Detect which cell encompasses the target text, then output its [X, Y] center coordinate. 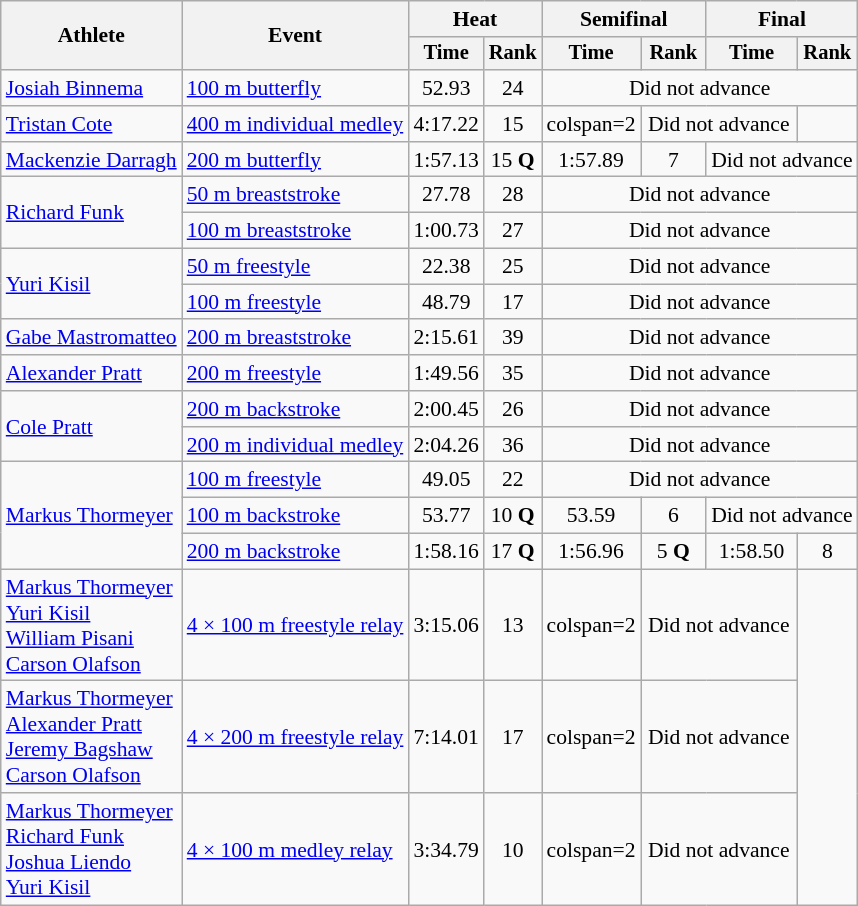
4 × 100 m medley relay [296, 849]
22 [513, 480]
28 [513, 195]
200 m butterfly [296, 160]
100 m backstroke [296, 516]
Event [296, 36]
53.77 [446, 516]
1:56.96 [592, 552]
10 Q [513, 516]
35 [513, 373]
Semifinal [624, 19]
13 [513, 625]
Richard Funk [92, 212]
4 × 100 m freestyle relay [296, 625]
Final [782, 19]
15 [513, 124]
53.59 [592, 516]
Markus Thormeyer [92, 516]
7:14.01 [446, 737]
26 [513, 409]
3:34.79 [446, 849]
2:00.45 [446, 409]
52.93 [446, 88]
36 [513, 445]
6 [674, 516]
Markus ThormeyerYuri KisilWilliam PisaniCarson Olafson [92, 625]
Josiah Binnema [92, 88]
Markus ThormeyerRichard FunkJoshua LiendoYuri Kisil [92, 849]
2:04.26 [446, 445]
Gabe Mastromatteo [92, 338]
1:58.16 [446, 552]
10 [513, 849]
4:17.22 [446, 124]
22.38 [446, 267]
25 [513, 267]
15 Q [513, 160]
1:57.89 [592, 160]
48.79 [446, 302]
4 × 200 m freestyle relay [296, 737]
1:49.56 [446, 373]
Mackenzie Darragh [92, 160]
1:58.50 [752, 552]
8 [828, 552]
Markus ThormeyerAlexander PrattJeremy BagshawCarson Olafson [92, 737]
39 [513, 338]
400 m individual medley [296, 124]
100 m butterfly [296, 88]
200 m freestyle [296, 373]
Yuri Kisil [92, 284]
27.78 [446, 195]
100 m breaststroke [296, 231]
49.05 [446, 480]
5 Q [674, 552]
27 [513, 231]
Heat [474, 19]
200 m individual medley [296, 445]
17 Q [513, 552]
200 m breaststroke [296, 338]
24 [513, 88]
1:57.13 [446, 160]
2:15.61 [446, 338]
50 m freestyle [296, 267]
Cole Pratt [92, 426]
1:00.73 [446, 231]
Alexander Pratt [92, 373]
50 m breaststroke [296, 195]
7 [674, 160]
Tristan Cote [92, 124]
Athlete [92, 36]
3:15.06 [446, 625]
